Extract the (x, y) coordinate from the center of the cell holding the provided text.  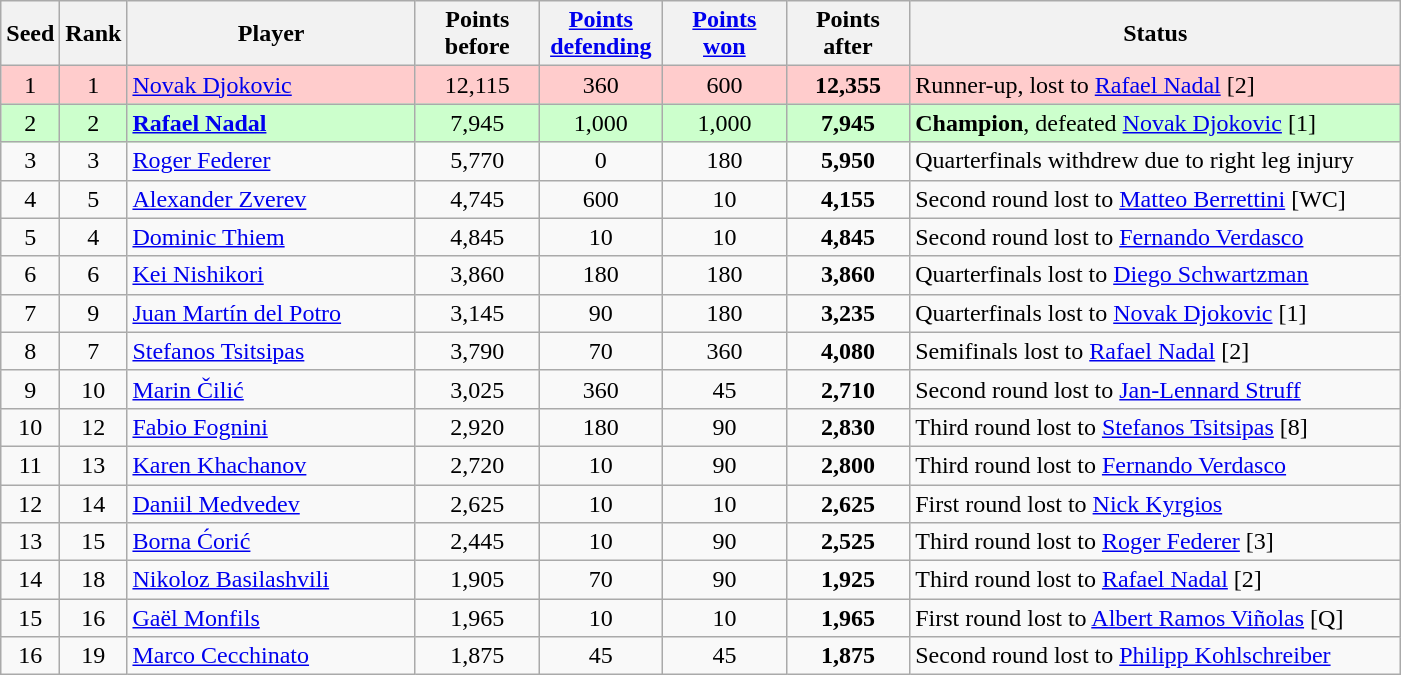
Quarterfinals withdrew due to right leg injury (1156, 161)
Marin Čilić (272, 389)
3,145 (477, 313)
Juan Martín del Potro (272, 313)
Seed (30, 34)
Karen Khachanov (272, 465)
Third round lost to Stefanos Tsitsipas [8] (1156, 427)
4,745 (477, 199)
Second round lost to Jan-Lennard Struff (1156, 389)
2,525 (848, 542)
First round lost to Nick Kyrgios (1156, 503)
Fabio Fognini (272, 427)
1,925 (848, 580)
Runner-up, lost to Rafael Nadal [2] (1156, 85)
8 (30, 351)
0 (601, 161)
2,830 (848, 427)
Points before (477, 34)
Rafael Nadal (272, 123)
Third round lost to Fernando Verdasco (1156, 465)
Rank (94, 34)
Semifinals lost to Rafael Nadal [2] (1156, 351)
Second round lost to Philipp Kohlschreiber (1156, 656)
Roger Federer (272, 161)
Nikoloz Basilashvili (272, 580)
Points after (848, 34)
Second round lost to Fernando Verdasco (1156, 237)
First round lost to Albert Ramos Viñolas [Q] (1156, 618)
Gaël Monfils (272, 618)
Player (272, 34)
Quarterfinals lost to Diego Schwartzman (1156, 275)
Champion, defeated Novak Djokovic [1] (1156, 123)
2,445 (477, 542)
Second round lost to Matteo Berrettini [WC] (1156, 199)
2,920 (477, 427)
Third round lost to Roger Federer [3] (1156, 542)
Dominic Thiem (272, 237)
Kei Nishikori (272, 275)
Stefanos Tsitsipas (272, 351)
Marco Cecchinato (272, 656)
3,235 (848, 313)
3,025 (477, 389)
2,720 (477, 465)
2,710 (848, 389)
12,115 (477, 85)
Third round lost to Rafael Nadal [2] (1156, 580)
4,080 (848, 351)
Status (1156, 34)
Novak Djokovic (272, 85)
3,790 (477, 351)
Daniil Medvedev (272, 503)
Points won (725, 34)
Borna Ćorić (272, 542)
19 (94, 656)
4,155 (848, 199)
Quarterfinals lost to Novak Djokovic [1] (1156, 313)
12,355 (848, 85)
1,905 (477, 580)
5,770 (477, 161)
Points defending (601, 34)
11 (30, 465)
5,950 (848, 161)
Alexander Zverev (272, 199)
18 (94, 580)
2,800 (848, 465)
